Search for the cell housing the specified text and yield its (X, Y) center coordinate. 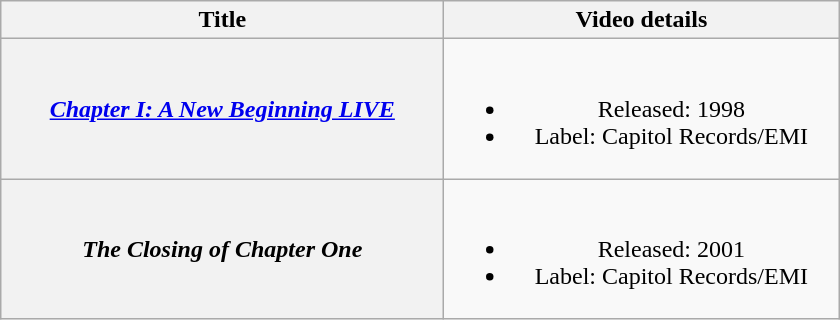
Released: 1998Label: Capitol Records/EMI (642, 109)
Title (222, 20)
Video details (642, 20)
Released: 2001Label: Capitol Records/EMI (642, 249)
The Closing of Chapter One (222, 249)
Chapter I: A New Beginning LIVE (222, 109)
